Capture the cell that displays the provided text and extract its (X, Y) central coordinate. 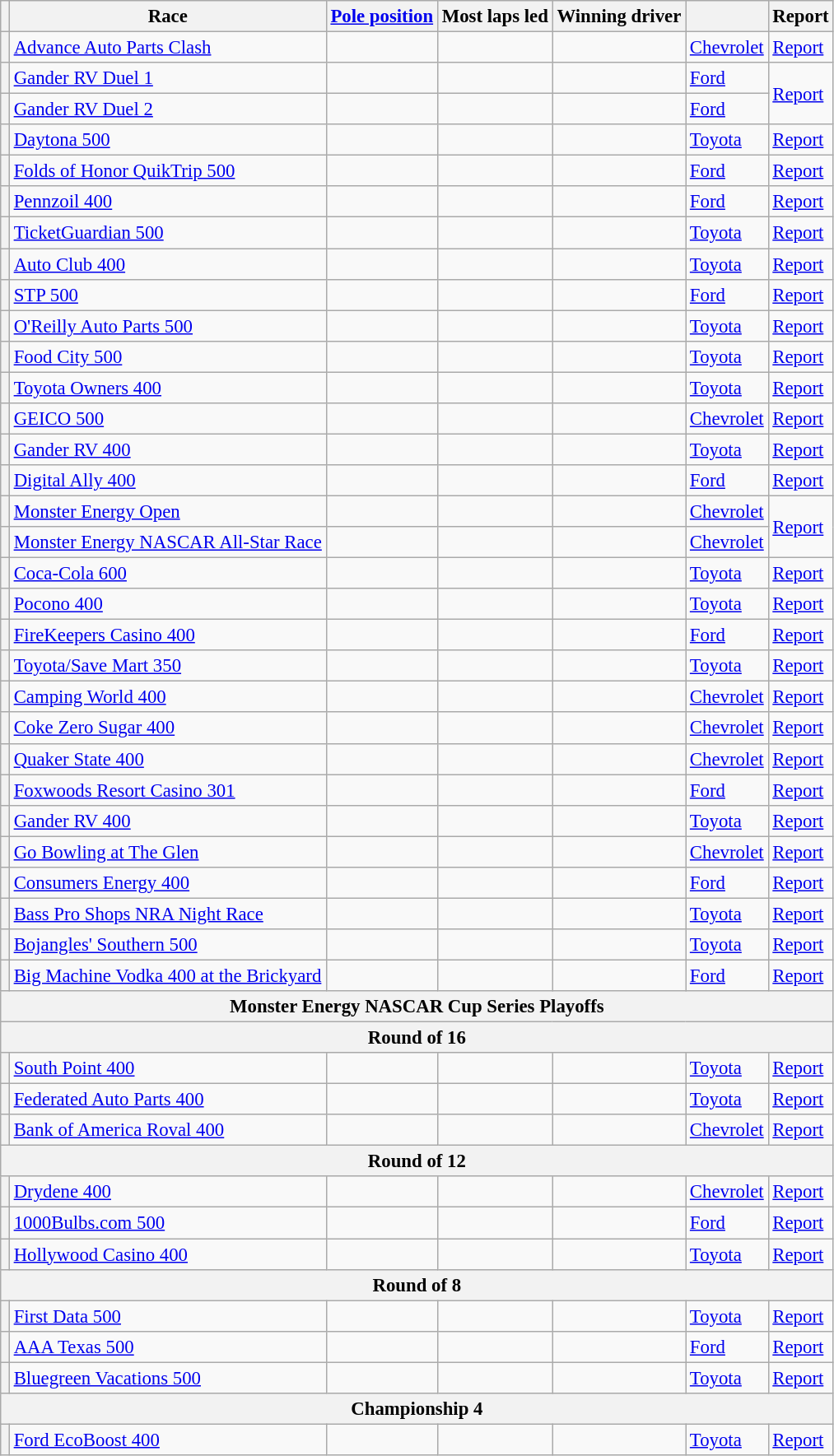
Daytona 500 (168, 140)
Drydene 400 (168, 1193)
Championship 4 (417, 1409)
Consumers Energy 400 (168, 883)
Federated Auto Parts 400 (168, 1100)
Ford EcoBoost 400 (168, 1440)
Pennzoil 400 (168, 202)
Toyota/Save Mart 350 (168, 666)
Coke Zero Sugar 400 (168, 728)
Camping World 400 (168, 697)
Most laps led (495, 16)
Round of 16 (417, 1038)
Pocono 400 (168, 604)
Monster Energy NASCAR All-Star Race (168, 542)
Gander RV Duel 2 (168, 109)
Auto Club 400 (168, 264)
Folds of Honor QuikTrip 500 (168, 171)
Bank of America Roval 400 (168, 1130)
Advance Auto Parts Clash (168, 48)
1000Bulbs.com 500 (168, 1223)
O'Reilly Auto Parts 500 (168, 326)
Race (168, 16)
GEICO 500 (168, 419)
Round of 8 (417, 1285)
FireKeepers Casino 400 (168, 635)
Food City 500 (168, 356)
Foxwoods Resort Casino 301 (168, 790)
Round of 12 (417, 1161)
First Data 500 (168, 1316)
Hollywood Casino 400 (168, 1254)
South Point 400 (168, 1068)
Toyota Owners 400 (168, 388)
Monster Energy Open (168, 511)
AAA Texas 500 (168, 1347)
Pole position (382, 16)
STP 500 (168, 295)
Gander RV Duel 1 (168, 78)
Quaker State 400 (168, 759)
Bojangles' Southern 500 (168, 945)
Coca-Cola 600 (168, 574)
Winning driver (619, 16)
Monster Energy NASCAR Cup Series Playoffs (417, 1007)
Go Bowling at The Glen (168, 852)
TicketGuardian 500 (168, 233)
Big Machine Vodka 400 at the Brickyard (168, 975)
Digital Ally 400 (168, 481)
Bass Pro Shops NRA Night Race (168, 914)
Bluegreen Vacations 500 (168, 1378)
